Pinpoint the cell where the given text exists, returning its (X, Y) midpoint coordinate. 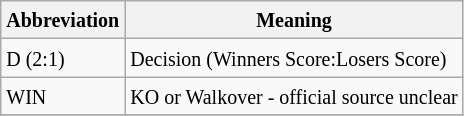
Meaning (294, 20)
Abbreviation (63, 20)
KO or Walkover - official source unclear (294, 96)
WIN (63, 96)
D (2:1) (63, 58)
Decision (Winners Score:Losers Score) (294, 58)
